Output the [x, y] coordinate of the center of the cell containing the given text.  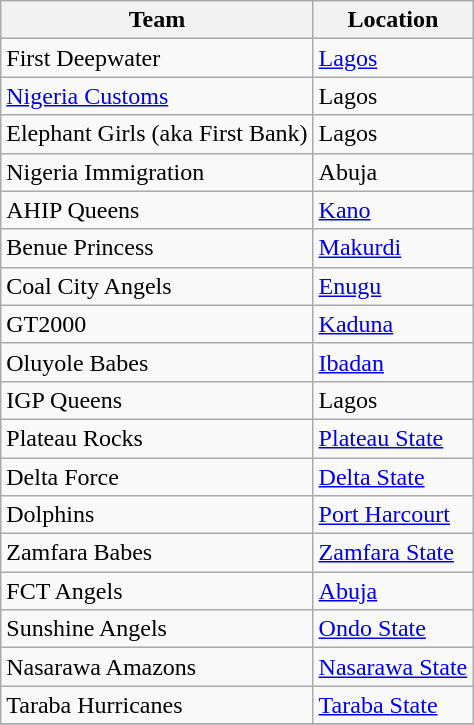
Plateau State [393, 438]
Enugu [393, 286]
Makurdi [393, 248]
Delta State [393, 477]
Kano [393, 210]
Ibadan [393, 362]
Sunshine Angels [157, 629]
Dolphins [157, 515]
Nigeria Immigration [157, 172]
Nigeria Customs [157, 96]
Elephant Girls (aka First Bank) [157, 134]
Coal City Angels [157, 286]
Nasarawa Amazons [157, 667]
Taraba Hurricanes [157, 705]
Team [157, 20]
Port Harcourt [393, 515]
Plateau Rocks [157, 438]
Taraba State [393, 705]
AHIP Queens [157, 210]
Benue Princess [157, 248]
Zamfara State [393, 553]
Location [393, 20]
Kaduna [393, 324]
GT2000 [157, 324]
FCT Angels [157, 591]
First Deepwater [157, 58]
Ondo State [393, 629]
Oluyole Babes [157, 362]
IGP Queens [157, 400]
Zamfara Babes [157, 553]
Nasarawa State [393, 667]
Delta Force [157, 477]
